Scan for the cell matching the given text and deliver its [x, y] coordinate at center. 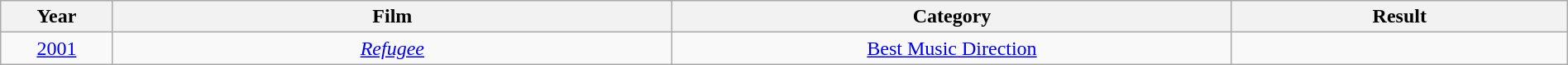
Best Music Direction [953, 48]
Year [56, 17]
Film [392, 17]
Category [953, 17]
Result [1399, 17]
2001 [56, 48]
Refugee [392, 48]
